Capture the cell that displays the provided text and extract its [X, Y] central coordinate. 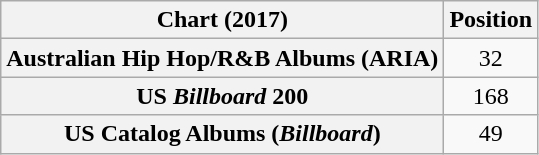
Chart (2017) [222, 20]
Position [491, 20]
168 [491, 96]
32 [491, 58]
US Billboard 200 [222, 96]
49 [491, 134]
US Catalog Albums (Billboard) [222, 134]
Australian Hip Hop/R&B Albums (ARIA) [222, 58]
